Provide the [x, y] coordinate of the cell's center where the given text is located.  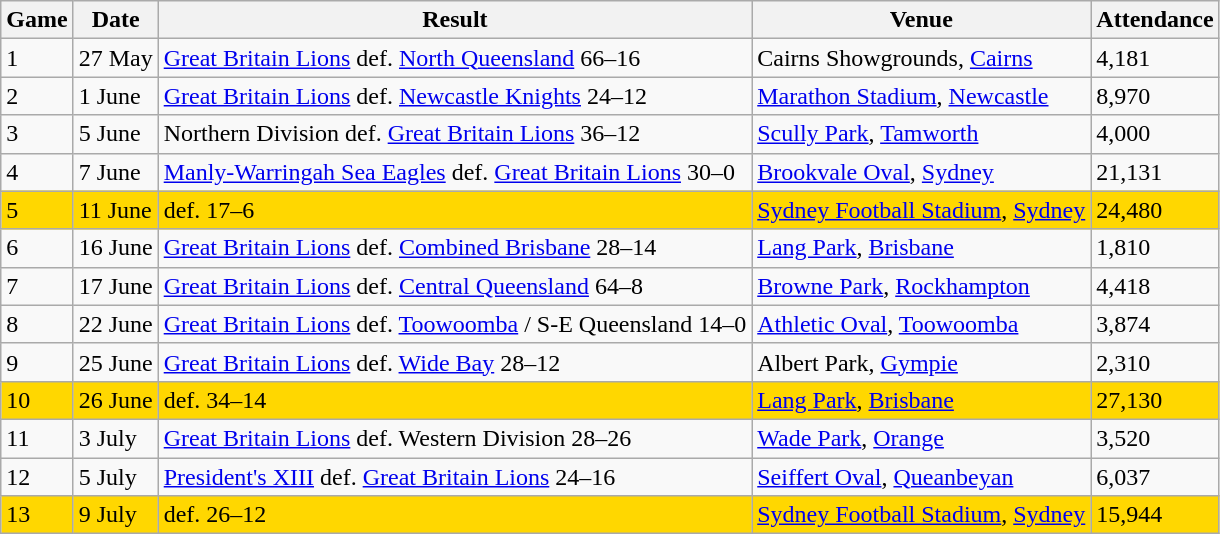
Wade Park, Orange [922, 438]
Brookvale Oval, Sydney [922, 172]
def. 34–14 [455, 400]
3,520 [1155, 438]
Great Britain Lions def. Western Division 28–26 [455, 438]
7 June [116, 172]
4,418 [1155, 286]
Northern Division def. Great Britain Lions 36–12 [455, 134]
6 [37, 248]
def. 26–12 [455, 515]
12 [37, 477]
6,037 [1155, 477]
Browne Park, Rockhampton [922, 286]
27 May [116, 58]
Venue [922, 20]
9 July [116, 515]
Albert Park, Gympie [922, 362]
27,130 [1155, 400]
1 June [116, 96]
22 June [116, 324]
Cairns Showgrounds, Cairns [922, 58]
Date [116, 20]
7 [37, 286]
5 [37, 210]
Manly-Warringah Sea Eagles def. Great Britain Lions 30–0 [455, 172]
4,000 [1155, 134]
Seiffert Oval, Queanbeyan [922, 477]
Athletic Oval, Toowoomba [922, 324]
21,131 [1155, 172]
Scully Park, Tamworth [922, 134]
24,480 [1155, 210]
8,970 [1155, 96]
25 June [116, 362]
15,944 [1155, 515]
Marathon Stadium, Newcastle [922, 96]
def. 17–6 [455, 210]
Great Britain Lions def. Toowoomba / S-E Queensland 14–0 [455, 324]
3 July [116, 438]
Result [455, 20]
President's XIII def. Great Britain Lions 24–16 [455, 477]
5 June [116, 134]
Attendance [1155, 20]
1 [37, 58]
26 June [116, 400]
10 [37, 400]
Great Britain Lions def. Wide Bay 28–12 [455, 362]
2 [37, 96]
1,810 [1155, 248]
3,874 [1155, 324]
13 [37, 515]
8 [37, 324]
Great Britain Lions def. Central Queensland 64–8 [455, 286]
11 June [116, 210]
Great Britain Lions def. Newcastle Knights 24–12 [455, 96]
4 [37, 172]
3 [37, 134]
2,310 [1155, 362]
5 July [116, 477]
16 June [116, 248]
Great Britain Lions def. Combined Brisbane 28–14 [455, 248]
17 June [116, 286]
4,181 [1155, 58]
9 [37, 362]
Great Britain Lions def. North Queensland 66–16 [455, 58]
Game [37, 20]
11 [37, 438]
